Return [x, y] of the center of cell containing provided text 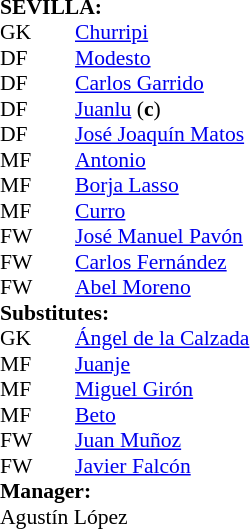
José Joaquín Matos [162, 135]
Miguel Girón [162, 389]
Churripi [162, 33]
Carlos Garrido [162, 83]
Manager: Agustín López [124, 504]
Abel Moreno [162, 287]
Substitutes: [124, 313]
Beto [162, 415]
Juanlu (c) [162, 109]
Ángel de la Calzada [162, 339]
Modesto [162, 58]
Juan Muñoz [162, 441]
Juanje [162, 364]
Javier Falcón [162, 466]
Curro [162, 211]
Borja Lasso [162, 185]
Antonio [162, 160]
José Manuel Pavón [162, 237]
Carlos Fernández [162, 262]
